Output the (X, Y) coordinate of the center of the cell containing the given text.  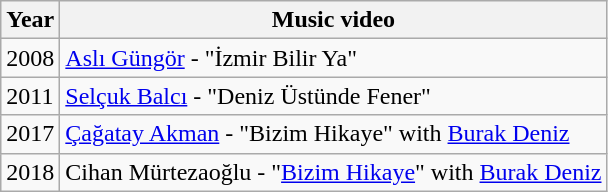
Aslı Güngör - "İzmir Bilir Ya" (334, 58)
Cihan Mürtezaoğlu - "Bizim Hikaye" with Burak Deniz (334, 172)
Selçuk Balcı - "Deniz Üstünde Fener" (334, 96)
2018 (30, 172)
2011 (30, 96)
2008 (30, 58)
2017 (30, 134)
Çağatay Akman - "Bizim Hikaye" with Burak Deniz (334, 134)
Music video (334, 20)
Year (30, 20)
